Search for the cell housing the specified text and yield its (x, y) center coordinate. 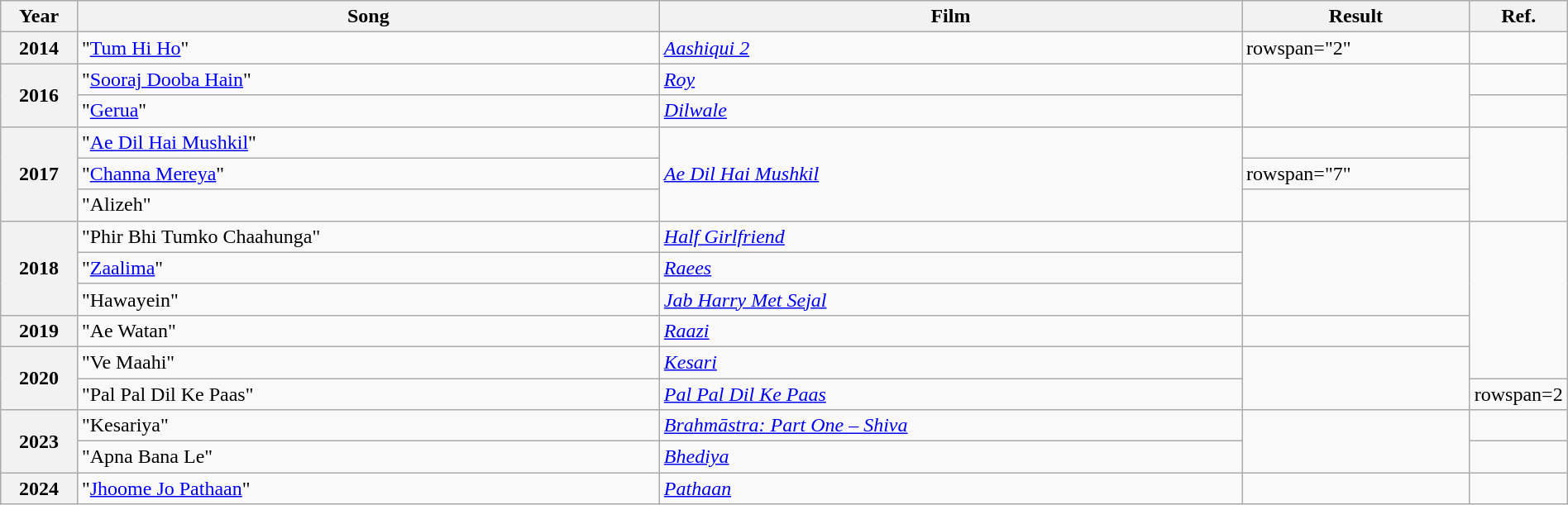
"Alizeh" (368, 205)
2023 (40, 441)
Jab Harry Met Sejal (950, 299)
Bhediya (950, 457)
Pal Pal Dil Ke Paas (950, 394)
Roy (950, 79)
"Sooraj Dooba Hain" (368, 79)
Raees (950, 268)
Result (1356, 17)
Year (40, 17)
Aashiqui 2 (950, 48)
Pathaan (950, 488)
2018 (40, 268)
"Ae Watan" (368, 331)
2019 (40, 331)
"Jhoome Jo Pathaan" (368, 488)
Half Girlfriend (950, 236)
2016 (40, 95)
Raazi (950, 331)
"Apna Bana Le" (368, 457)
"Ve Maahi" (368, 362)
"Pal Pal Dil Ke Paas" (368, 394)
Ref. (1518, 17)
"Hawayein" (368, 299)
2014 (40, 48)
"Gerua" (368, 111)
"Ae Dil Hai Mushkil" (368, 142)
"Zaalima" (368, 268)
"Tum Hi Ho" (368, 48)
2020 (40, 378)
"Channa Mereya" (368, 174)
Song (368, 17)
"Phir Bhi Tumko Chaahunga" (368, 236)
rowspan="7" (1356, 174)
"Kesariya" (368, 426)
Film (950, 17)
2024 (40, 488)
rowspan="2" (1356, 48)
Kesari (950, 362)
rowspan=2 (1518, 394)
Dilwale (950, 111)
Brahmāstra: Part One – Shiva (950, 426)
Ae Dil Hai Mushkil (950, 174)
2017 (40, 174)
